For the text-containing cell, return its midpoint in (x, y) coordinate format. 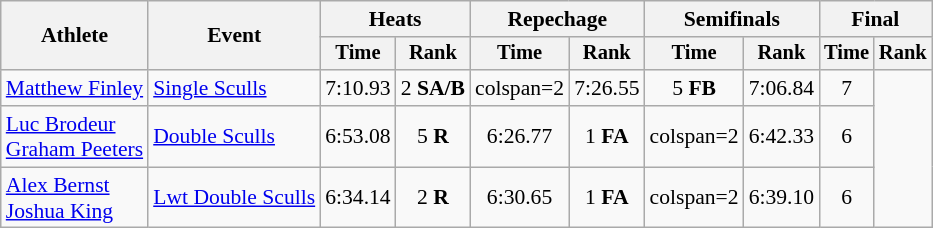
6:34.14 (358, 198)
Repechage (558, 19)
Double Sculls (234, 136)
7:06.84 (782, 88)
7:10.93 (358, 88)
Luc BrodeurGraham Peeters (74, 136)
5 R (433, 136)
Semifinals (732, 19)
6:30.65 (520, 198)
Athlete (74, 36)
6:39.10 (782, 198)
Alex BernstJoshua King (74, 198)
7:26.55 (606, 88)
2 SA/B (433, 88)
7 (846, 88)
6:53.08 (358, 136)
Single Sculls (234, 88)
5 FB (694, 88)
6:26.77 (520, 136)
Heats (395, 19)
Event (234, 36)
Final (875, 19)
Matthew Finley (74, 88)
2 R (433, 198)
Lwt Double Sculls (234, 198)
6:42.33 (782, 136)
